Output the (X, Y) coordinate of the center of the cell containing the given text.  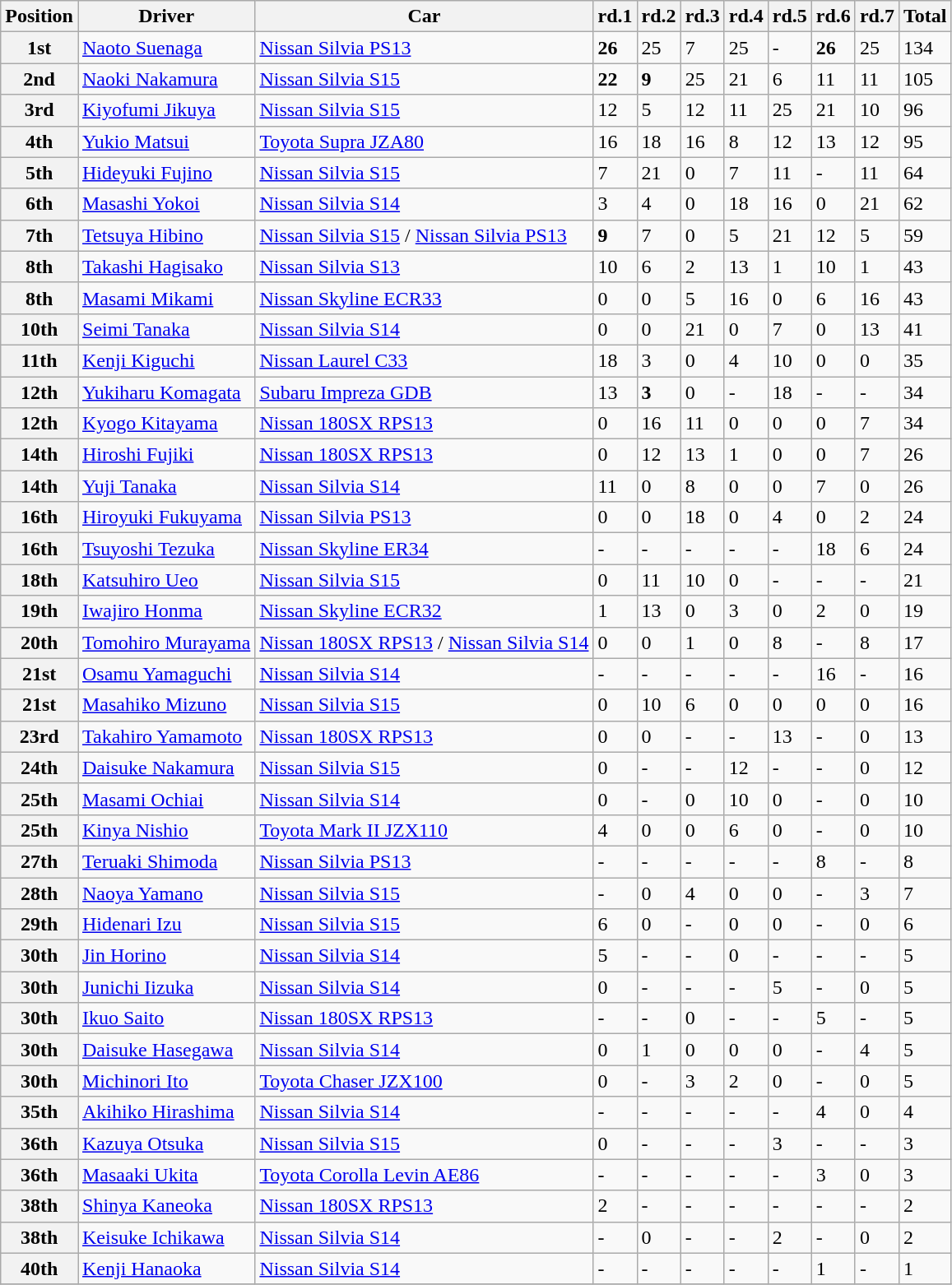
Michinori Ito (166, 1081)
Seimi Tanaka (166, 329)
Naoto Suenaga (166, 48)
rd.1 (615, 16)
134 (925, 48)
Teruaki Shimoda (166, 861)
Masaaki Ukita (166, 1175)
105 (925, 79)
Kiyofumi Jikuya (166, 110)
Masahiko Mizuno (166, 705)
rd.3 (703, 16)
10th (39, 329)
Naoki Nakamura (166, 79)
Hideyuki Fujino (166, 173)
Takahiro Yamamoto (166, 736)
96 (925, 110)
Nissan Skyline ECR33 (425, 298)
Toyota Corolla Levin AE86 (425, 1175)
3rd (39, 110)
20th (39, 642)
23rd (39, 736)
Nissan Silvia S15 / Nissan Silvia PS13 (425, 235)
24th (39, 768)
17 (925, 642)
Kinya Nishio (166, 830)
Nissan 180SX RPS13 / Nissan Silvia S14 (425, 642)
28th (39, 893)
Kyogo Kitayama (166, 424)
19th (39, 611)
4th (39, 141)
Kazuya Otsuka (166, 1144)
5th (39, 173)
62 (925, 204)
rd.5 (790, 16)
Toyota Supra JZA80 (425, 141)
Shinya Kaneoka (166, 1206)
Position (39, 16)
Toyota Mark II JZX110 (425, 830)
Car (425, 16)
40th (39, 1269)
35th (39, 1112)
41 (925, 329)
Tsuyoshi Tezuka (166, 549)
rd.4 (745, 16)
rd.6 (833, 16)
rd.7 (877, 16)
2nd (39, 79)
Masashi Yokoi (166, 204)
Iwajiro Honma (166, 611)
Junichi Iizuka (166, 987)
Yuji Tanaka (166, 486)
27th (39, 861)
Katsuhiro Ueo (166, 580)
Ikuo Saito (166, 1018)
rd.2 (658, 16)
Nissan Laurel C33 (425, 360)
Nissan Silvia S13 (425, 267)
18th (39, 580)
Yukiharu Komagata (166, 392)
95 (925, 141)
35 (925, 360)
11th (39, 360)
Driver (166, 16)
Hiroyuki Fukuyama (166, 517)
Nissan Skyline ECR32 (425, 611)
59 (925, 235)
22 (615, 79)
1st (39, 48)
Daisuke Hasegawa (166, 1050)
Takashi Hagisako (166, 267)
Jin Horino (166, 956)
Kenji Kiguchi (166, 360)
Kenji Hanaoka (166, 1269)
Masami Ochiai (166, 799)
64 (925, 173)
Yukio Matsui (166, 141)
Naoya Yamano (166, 893)
Akihiko Hirashima (166, 1112)
Daisuke Nakamura (166, 768)
Tomohiro Murayama (166, 642)
Keisuke Ichikawa (166, 1237)
Tetsuya Hibino (166, 235)
Nissan Skyline ER34 (425, 549)
Total (925, 16)
7th (39, 235)
Subaru Impreza GDB (425, 392)
19 (925, 611)
Masami Mikami (166, 298)
Hiroshi Fujiki (166, 455)
Hidenari Izu (166, 925)
Osamu Yamaguchi (166, 674)
29th (39, 925)
6th (39, 204)
Toyota Chaser JZX100 (425, 1081)
